Provide the [x, y] coordinate of the cell's center where the given text is located.  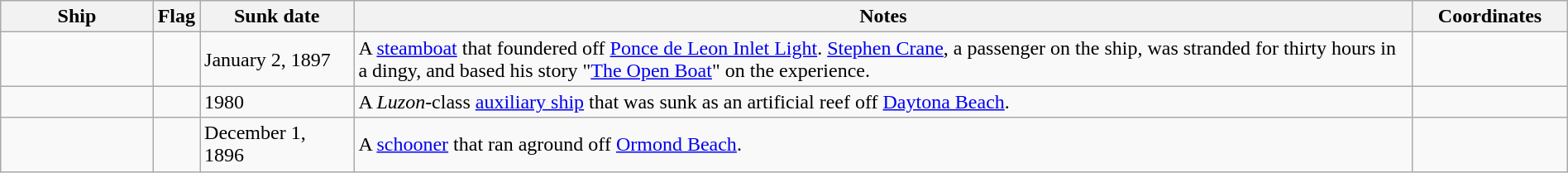
A schooner that ran aground off Ormond Beach. [883, 144]
Flag [176, 17]
Sunk date [277, 17]
1980 [277, 102]
Coordinates [1490, 17]
Ship [77, 17]
December 1, 1896 [277, 144]
Notes [883, 17]
A Luzon-class auxiliary ship that was sunk as an artificial reef off Daytona Beach. [883, 102]
January 2, 1897 [277, 60]
